Determine the (x, y) coordinate at the center of the cell enclosing the given text.  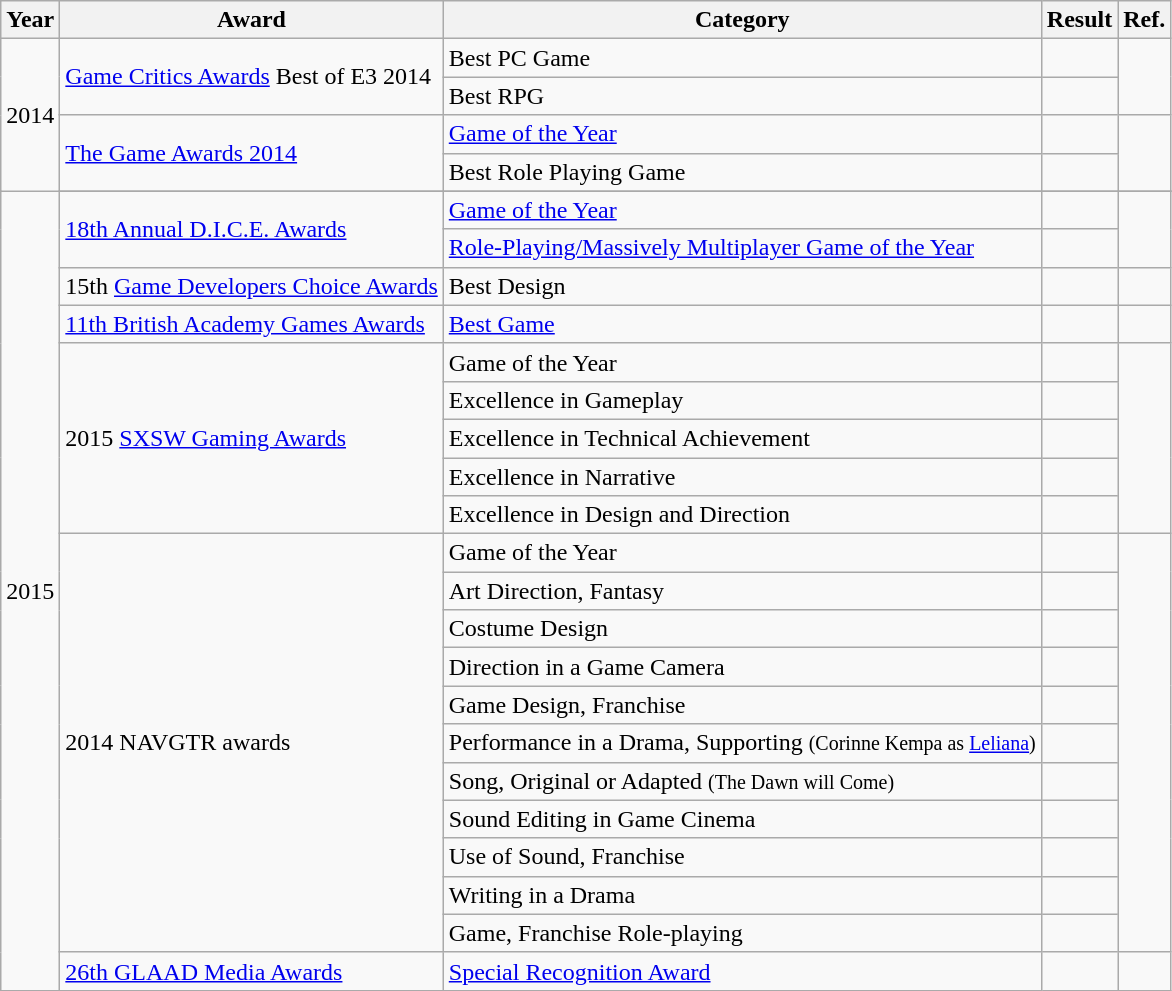
Excellence in Technical Achievement (742, 438)
2015 (30, 590)
Game Critics Awards Best of E3 2014 (252, 77)
Song, Original or Adapted (The Dawn will Come) (742, 781)
15th Game Developers Choice Awards (252, 286)
Performance in a Drama, Supporting (Corinne Kempa as Leliana) (742, 743)
2014 (30, 115)
Sound Editing in Game Cinema (742, 819)
Best RPG (742, 96)
Game Design, Franchise (742, 705)
Special Recognition Award (742, 971)
Best Role Playing Game (742, 172)
Best Game (742, 324)
Use of Sound, Franchise (742, 857)
Direction in a Game Camera (742, 667)
Excellence in Gameplay (742, 400)
11th British Academy Games Awards (252, 324)
Best PC Game (742, 58)
26th GLAAD Media Awards (252, 971)
Category (742, 20)
Year (30, 20)
2015 SXSW Gaming Awards (252, 438)
Best Design (742, 286)
Award (252, 20)
Role-Playing/Massively Multiplayer Game of the Year (742, 248)
The Game Awards 2014 (252, 153)
Result (1079, 20)
Art Direction, Fantasy (742, 591)
Excellence in Narrative (742, 477)
Game, Franchise Role-playing (742, 933)
18th Annual D.I.C.E. Awards (252, 229)
Writing in a Drama (742, 895)
Ref. (1144, 20)
Costume Design (742, 629)
2014 NAVGTR awards (252, 744)
Excellence in Design and Direction (742, 515)
